Pinpoint the cell where the given text exists, returning its (X, Y) midpoint coordinate. 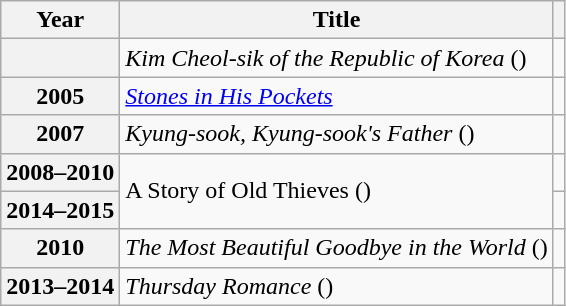
Thursday Romance () (336, 286)
Year (60, 20)
Title (336, 20)
Stones in His Pockets (336, 96)
Kim Cheol-sik of the Republic of Korea () (336, 58)
A Story of Old Thieves () (336, 191)
2014–2015 (60, 210)
Kyung-sook, Kyung-sook's Father () (336, 134)
2013–2014 (60, 286)
2007 (60, 134)
2010 (60, 248)
2008–2010 (60, 172)
2005 (60, 96)
The Most Beautiful Goodbye in the World () (336, 248)
